Capture the cell that displays the provided text and extract its [x, y] central coordinate. 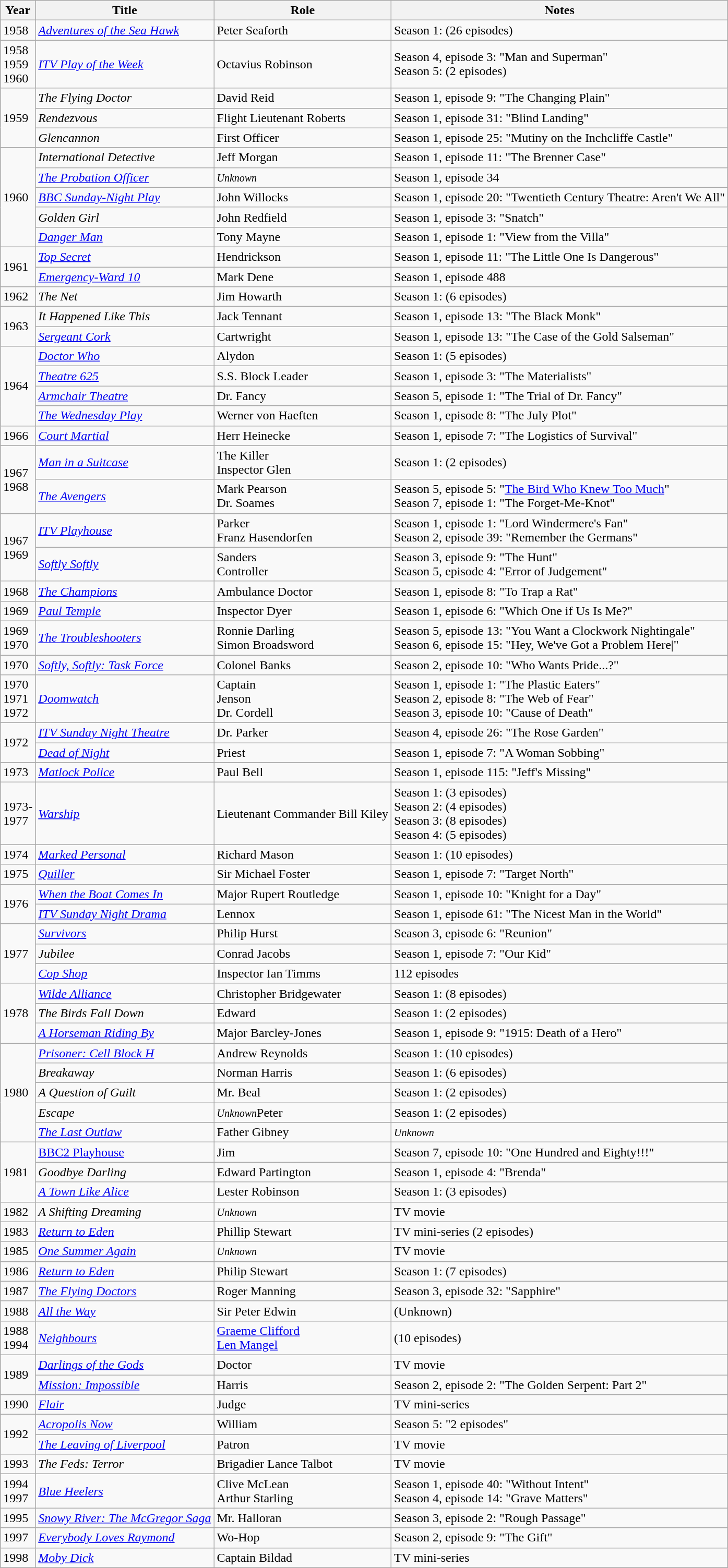
Inspector Dyer [303, 611]
A Town Like Alice [125, 1192]
Graeme CliffordLen Mangel [303, 1337]
It Happened Like This [125, 317]
Season 3, episode 2: "Rough Passage" [559, 1518]
Lieutenant Commander Bill Kiley [303, 814]
ITV Playhouse [125, 530]
One Summer Again [125, 1251]
ParkerFranz Hasendorfen [303, 530]
Dr. Parker [303, 733]
The Troubleshooters [125, 637]
Role [303, 10]
Danger Man [125, 237]
Season 3, episode 9: "The Hunt"Season 5, episode 4: "Error of Judgement" [559, 564]
Richard Mason [303, 854]
Andrew Reynolds [303, 1053]
1975 [18, 874]
Season 1, episode 9: "The Changing Plain" [559, 98]
SandersController [303, 564]
Warship [125, 814]
The Net [125, 297]
19671969 [18, 547]
Acropolis Now [125, 1425]
The Avengers [125, 497]
Season 1: (8 episodes) [559, 993]
19671968 [18, 479]
The Last Outlaw [125, 1132]
Everybody Loves Raymond [125, 1538]
Mark PearsonDr. Soames [303, 497]
ITV Sunday Night Theatre [125, 733]
Season 1: (26 episodes) [559, 30]
Herr Heinecke [303, 436]
1976 [18, 904]
1998 [18, 1558]
Season 1, episode 40: "Without Intent"Season 4, episode 14: "Grave Matters" [559, 1491]
A Question of Guilt [125, 1093]
Season 1, episode 13: "The Case of the Gold Salseman" [559, 336]
The Flying Doctors [125, 1291]
Season 5: "2 episodes" [559, 1425]
Edward [303, 1013]
Doctor [303, 1365]
Jack Tennant [303, 317]
The Probation Officer [125, 177]
Flight Lieutenant Roberts [303, 118]
Jim Howarth [303, 297]
Season 1, episode 34 [559, 177]
Season 3, episode 32: "Sapphire" [559, 1291]
A Shifting Dreaming [125, 1212]
Major Rupert Routledge [303, 894]
1973-1977 [18, 814]
Season 1, episode 61: "The Nicest Man in the World" [559, 914]
Dead of Night [125, 753]
Escape [125, 1113]
ITV Play of the Week [125, 64]
Christopher Bridgewater [303, 993]
Season 4, episode 26: "The Rose Garden" [559, 733]
1992 [18, 1434]
Brigadier Lance Talbot [303, 1464]
1966 [18, 436]
1973 [18, 773]
19691970 [18, 637]
Season 1, episode 1: "The Plastic Eaters"Season 2, episode 8: "The Web of Fear"Season 3, episode 10: "Cause of Death" [559, 699]
1990 [18, 1405]
Season 1, episode 31: "Blind Landing" [559, 118]
Dr. Fancy [303, 396]
Sir Michael Foster [303, 874]
1968 [18, 591]
Patron [303, 1444]
International Detective [125, 158]
Jeff Morgan [303, 158]
1978 [18, 1013]
Title [125, 10]
John Redfield [303, 217]
ITV Sunday Night Drama [125, 914]
Lennox [303, 914]
Year [18, 10]
1997 [18, 1538]
Rendezvous [125, 118]
Ambulance Doctor [303, 591]
(Unknown) [559, 1311]
1980 [18, 1093]
Matlock Police [125, 773]
Survivors [125, 934]
Season 1: (5 episodes) [559, 356]
John Willocks [303, 197]
Philip Hurst [303, 934]
Season 3, episode 6: "Reunion" [559, 934]
Season 1, episode 1: "View from the Villa" [559, 237]
David Reid [303, 98]
1974 [18, 854]
Armchair Theatre [125, 396]
Snowy River: The McGregor Saga [125, 1518]
Phillip Stewart [303, 1232]
1985 [18, 1251]
Season 2, episode 10: "Who Wants Pride...?" [559, 665]
The Leaving of Liverpool [125, 1444]
Theatre 625 [125, 376]
Inspector Ian Timms [303, 973]
UnknownPeter [303, 1113]
Mark Dene [303, 277]
1964 [18, 386]
Season 1, episode 1: "Lord Windermere's Fan"Season 2, episode 39: "Remember the Germans" [559, 530]
Sergeant Cork [125, 336]
Doomwatch [125, 699]
Season 1, episode 4: "Brenda" [559, 1172]
Marked Personal [125, 854]
Season 1, episode 488 [559, 277]
1972 [18, 743]
Blue Heelers [125, 1491]
1959 [18, 118]
1986 [18, 1271]
Flair [125, 1405]
Clive McLeanArthur Starling [303, 1491]
William [303, 1425]
The Flying Doctor [125, 98]
Glencannon [125, 138]
Norman Harris [303, 1073]
A Horseman Riding By [125, 1033]
Mr. Halloran [303, 1518]
Mission: Impossible [125, 1385]
Top Secret [125, 257]
Edward Partington [303, 1172]
Jim [303, 1152]
Season 1, episode 3: "The Materialists" [559, 376]
Season 1, episode 11: "The Little One Is Dangerous" [559, 257]
When the Boat Comes In [125, 894]
Paul Bell [303, 773]
Man in a Suitcase [125, 462]
All the Way [125, 1311]
Season 1, episode 7: "Target North" [559, 874]
Season 5, episode 1: "The Trial of Dr. Fancy" [559, 396]
Season 1: (7 episodes) [559, 1271]
1995 [18, 1518]
Priest [303, 753]
Philip Stewart [303, 1271]
Notes [559, 10]
Darlings of the Gods [125, 1365]
Paul Temple [125, 611]
Sir Peter Edwin [303, 1311]
1970 [18, 665]
Jubilee [125, 954]
Season 1, episode 11: "The Brenner Case" [559, 158]
BBC2 Playhouse [125, 1152]
19941997 [18, 1491]
Alydon [303, 356]
Werner von Haeften [303, 416]
Major Barcley-Jones [303, 1033]
Softly, Softly: Task Force [125, 665]
Season 1, episode 8: "To Trap a Rat" [559, 591]
197019711972 [18, 699]
1960 [18, 197]
TV mini-series (2 episodes) [559, 1232]
195819591960 [18, 64]
1983 [18, 1232]
Season 1, episode 3: "Snatch" [559, 217]
Season 1, episode 115: "Jeff's Missing" [559, 773]
1963 [18, 327]
1987 [18, 1291]
Mr. Beal [303, 1093]
Adventures of the Sea Hawk [125, 30]
Season 7, episode 10: "One Hundred and Eighty!!!" [559, 1152]
Season 1, episode 9: "1915: Death of a Hero" [559, 1033]
Roger Manning [303, 1291]
Doctor Who [125, 356]
Octavius Robinson [303, 64]
Captain Bildad [303, 1558]
1961 [18, 267]
Season 1, episode 7: "Our Kid" [559, 954]
1969 [18, 611]
Season 1, episode 7: "The Logistics of Survival" [559, 436]
Season 1: (3 episodes)Season 2: (4 episodes)Season 3: (8 episodes)Season 4: (5 episodes) [559, 814]
Season 4, episode 3: "Man and Superman"Season 5: (2 episodes) [559, 64]
Breakaway [125, 1073]
Moby Dick [125, 1558]
Neighbours [125, 1337]
(10 episodes) [559, 1337]
Lester Robinson [303, 1192]
Cop Shop [125, 973]
Season 2, episode 2: "The Golden Serpent: Part 2" [559, 1385]
The KillerInspector Glen [303, 462]
Peter Seaforth [303, 30]
112 episodes [559, 973]
1989 [18, 1374]
Tony Mayne [303, 237]
The Birds Fall Down [125, 1013]
Season 1, episode 13: "The Black Monk" [559, 317]
Season 1, episode 8: "The July Plot" [559, 416]
Season 1, episode 20: "Twentieth Century Theatre: Aren't We All" [559, 197]
The Champions [125, 591]
Quiller [125, 874]
Wilde Alliance [125, 993]
19881994 [18, 1337]
Season 1, episode 25: "Mutiny on the Inchcliffe Castle" [559, 138]
S.S. Block Leader [303, 376]
First Officer [303, 138]
BBC Sunday-Night Play [125, 197]
1981 [18, 1172]
Season 2, episode 9: "The Gift" [559, 1538]
Season 5, episode 5: "The Bird Who Knew Too Much"Season 7, episode 1: "The Forget-Me-Knot" [559, 497]
Season 1, episode 6: "Which One if Us Is Me?" [559, 611]
Harris [303, 1385]
Season 5, episode 13: "You Want a Clockwork Nightingale"Season 6, episode 15: "Hey, We've Got a Problem Here|" [559, 637]
Hendrickson [303, 257]
1958 [18, 30]
Season 1, episode 7: "A Woman Sobbing" [559, 753]
Prisoner: Cell Block H [125, 1053]
Father Gibney [303, 1132]
Colonel Banks [303, 665]
Goodbye Darling [125, 1172]
Season 1, episode 10: "Knight for a Day" [559, 894]
1977 [18, 954]
Ronnie DarlingSimon Broadsword [303, 637]
The Feds: Terror [125, 1464]
Softly Softly [125, 564]
Wo-Hop [303, 1538]
Cartwright [303, 336]
The Wednesday Play [125, 416]
1982 [18, 1212]
Season 1: (3 episodes) [559, 1192]
Golden Girl [125, 217]
1993 [18, 1464]
Conrad Jacobs [303, 954]
Judge [303, 1405]
CaptainJensonDr. Cordell [303, 699]
Emergency-Ward 10 [125, 277]
1962 [18, 297]
1988 [18, 1311]
Court Martial [125, 436]
